Search for the cell housing the specified text and yield its (X, Y) center coordinate. 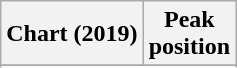
Chart (2019) (72, 34)
Peakposition (189, 34)
